From the cell containing the given text, extract its center point as [X, Y] coordinate. 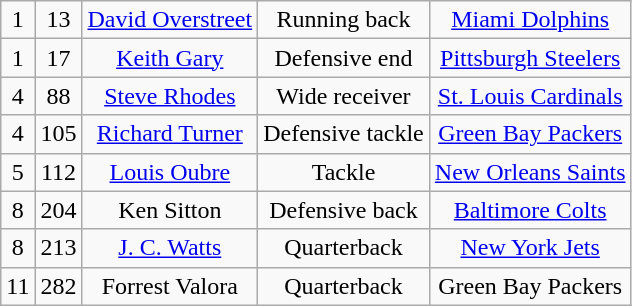
Richard Turner [170, 134]
105 [58, 134]
Running back [344, 20]
5 [18, 172]
11 [18, 286]
17 [58, 58]
Defensive tackle [344, 134]
112 [58, 172]
Pittsburgh Steelers [530, 58]
Steve Rhodes [170, 96]
Tackle [344, 172]
New York Jets [530, 248]
88 [58, 96]
Defensive end [344, 58]
St. Louis Cardinals [530, 96]
Baltimore Colts [530, 210]
Forrest Valora [170, 286]
282 [58, 286]
213 [58, 248]
David Overstreet [170, 20]
Ken Sitton [170, 210]
13 [58, 20]
J. C. Watts [170, 248]
Miami Dolphins [530, 20]
Keith Gary [170, 58]
204 [58, 210]
Wide receiver [344, 96]
New Orleans Saints [530, 172]
Louis Oubre [170, 172]
Defensive back [344, 210]
